Determine the (x, y) coordinate at the center of the cell enclosing the given text.  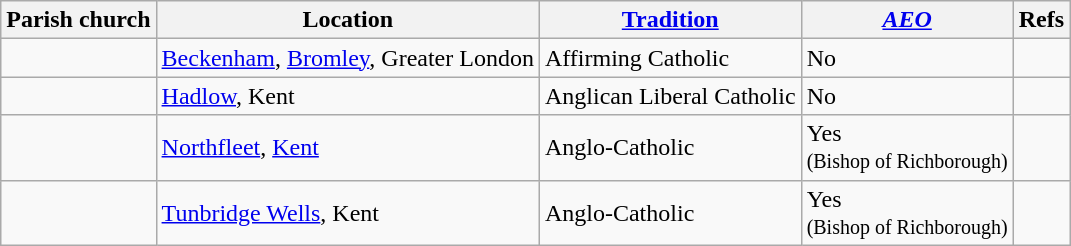
Refs (1041, 20)
Parish church (78, 20)
Anglican Liberal Catholic (670, 96)
Location (348, 20)
Tradition (670, 20)
AEO (907, 20)
Hadlow, Kent (348, 96)
Northfleet, Kent (348, 148)
Tunbridge Wells, Kent (348, 212)
Beckenham, Bromley, Greater London (348, 58)
Affirming Catholic (670, 58)
